For the text-containing cell, return its midpoint in (X, Y) coordinate format. 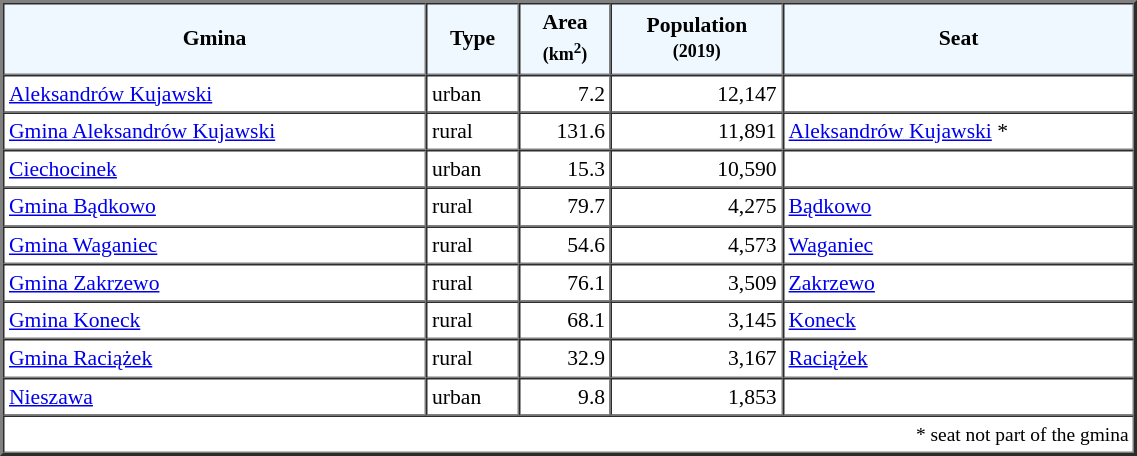
10,590 (696, 169)
Population(2019) (696, 38)
Area(km2) (565, 38)
131.6 (565, 131)
Zakrzewo (959, 283)
54.6 (565, 245)
Type (472, 38)
Gmina Raciążek (214, 359)
12,147 (696, 93)
* seat not part of the gmina (569, 434)
3,167 (696, 359)
Aleksandrów Kujawski (214, 93)
79.7 (565, 207)
68.1 (565, 321)
Seat (959, 38)
15.3 (565, 169)
4,573 (696, 245)
Gmina Koneck (214, 321)
Nieszawa (214, 396)
Gmina Waganiec (214, 245)
4,275 (696, 207)
7.2 (565, 93)
76.1 (565, 283)
9.8 (565, 396)
3,145 (696, 321)
Gmina Bądkowo (214, 207)
3,509 (696, 283)
Ciechocinek (214, 169)
Waganiec (959, 245)
Raciążek (959, 359)
Koneck (959, 321)
32.9 (565, 359)
Gmina Zakrzewo (214, 283)
11,891 (696, 131)
Gmina Aleksandrów Kujawski (214, 131)
Gmina (214, 38)
1,853 (696, 396)
Aleksandrów Kujawski * (959, 131)
Bądkowo (959, 207)
